Output the (x, y) coordinate of the center of the cell containing the given text.  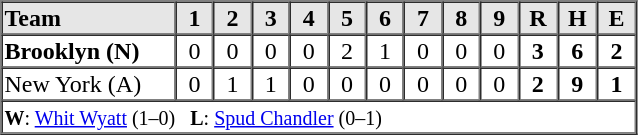
7 (423, 18)
E (616, 18)
Brooklyn (N) (89, 50)
R (538, 18)
8 (461, 18)
New York (A) (89, 84)
4 (309, 18)
Team (89, 18)
H (576, 18)
5 (347, 18)
W: Whit Wyatt (1–0) L: Spud Chandler (0–1) (319, 116)
